Provide the (X, Y) coordinate of the cell's center where the given text is located.  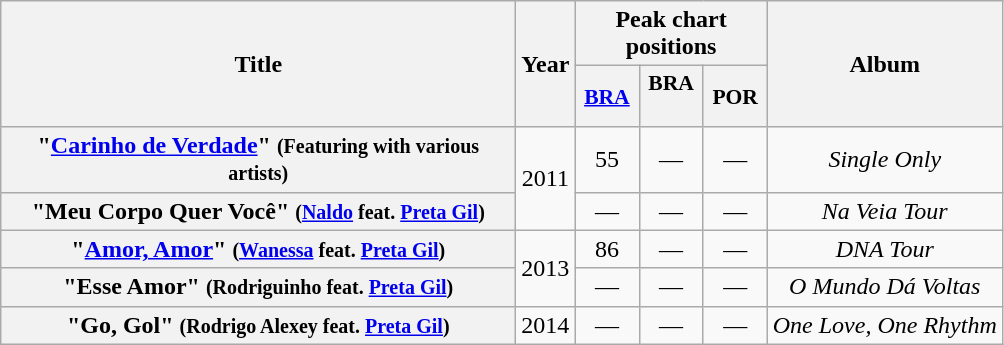
2011 (546, 178)
One Love, One Rhythm (884, 325)
Title (258, 64)
O Mundo Dá Voltas (884, 287)
"Amor, Amor" (Wanessa feat. Preta Gil) (258, 249)
2014 (546, 325)
DNA Tour (884, 249)
Na Veia Tour (884, 211)
86 (607, 249)
"Carinho de Verdade" (Featuring with various artists) (258, 160)
Peak chart positions (671, 34)
Year (546, 64)
2013 (546, 268)
55 (607, 160)
"Esse Amor" (Rodriguinho feat. Preta Gil) (258, 287)
Single Only (884, 160)
POR (735, 96)
"Go, Gol" (Rodrigo Alexey feat. Preta Gil) (258, 325)
Album (884, 64)
"Meu Corpo Quer Você" (Naldo feat. Preta Gil) (258, 211)
